Provide the [X, Y] coordinate of the cell's center where the given text is located.  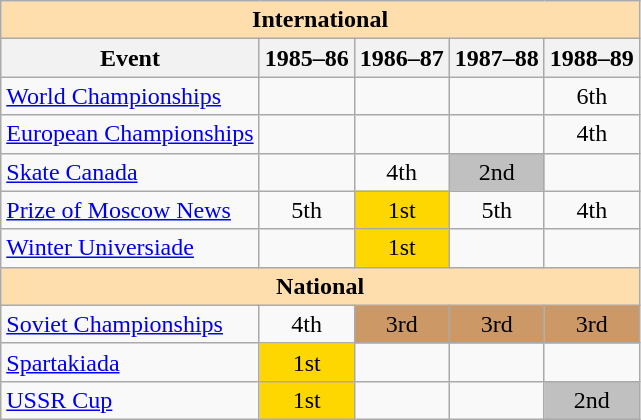
1988–89 [592, 58]
World Championships [130, 96]
Event [130, 58]
Prize of Moscow News [130, 210]
European Championships [130, 134]
Skate Canada [130, 172]
Spartakiada [130, 362]
6th [592, 96]
Winter Universiade [130, 248]
National [320, 286]
USSR Cup [130, 400]
Soviet Championships [130, 324]
1987–88 [496, 58]
1985–86 [306, 58]
International [320, 20]
1986–87 [402, 58]
